Identify which cell holds the provided text, then report its [X, Y] central coordinate. 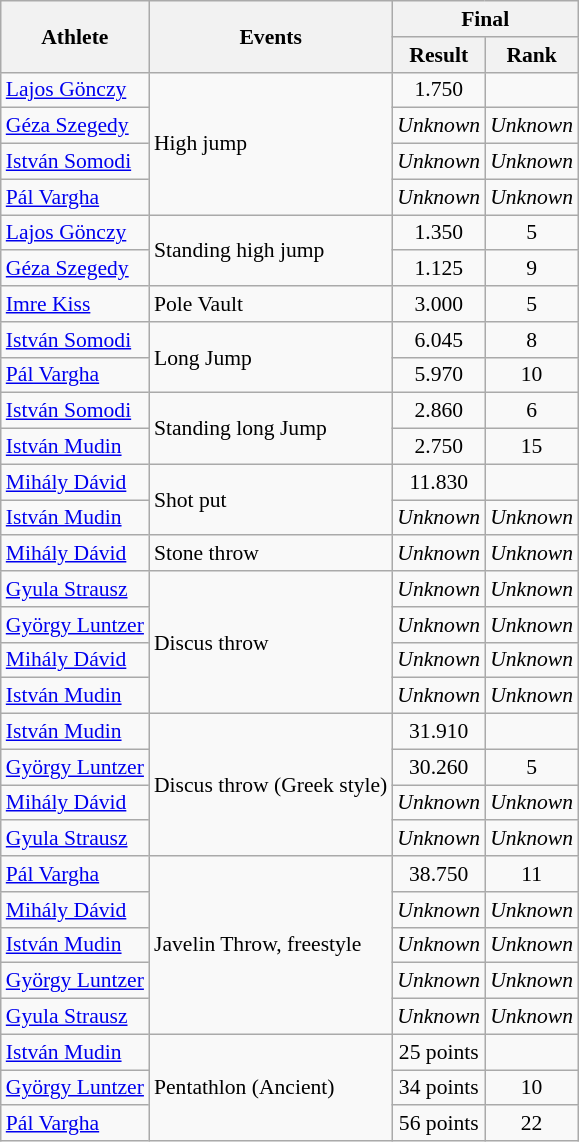
Standing long Jump [270, 428]
3.000 [438, 304]
9 [532, 269]
38.750 [438, 874]
Pole Vault [270, 304]
22 [532, 1124]
Discus throw [270, 642]
6.045 [438, 340]
15 [532, 447]
34 points [438, 1088]
1.350 [438, 233]
Long Jump [270, 358]
31.910 [438, 732]
Shot put [270, 500]
11 [532, 874]
2.750 [438, 447]
Pentathlon (Ancient) [270, 1088]
56 points [438, 1124]
Result [438, 55]
6 [532, 411]
Final [485, 19]
High jump [270, 143]
Rank [532, 55]
1.125 [438, 269]
Discus throw (Greek style) [270, 785]
Javelin Throw, freestyle [270, 945]
2.860 [438, 411]
Athlete [75, 36]
Standing high jump [270, 250]
8 [532, 340]
11.830 [438, 482]
Events [270, 36]
Imre Kiss [75, 304]
Stone throw [270, 554]
30.260 [438, 767]
1.750 [438, 90]
5.970 [438, 375]
25 points [438, 1052]
